Scan for the cell matching the given text and deliver its (x, y) coordinate at center. 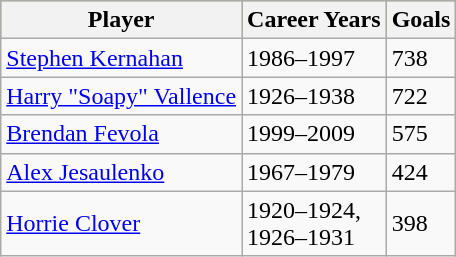
575 (421, 134)
1920–1924, 1926–1931 (314, 224)
Alex Jesaulenko (122, 172)
1999–2009 (314, 134)
Career Years (314, 20)
424 (421, 172)
Stephen Kernahan (122, 58)
398 (421, 224)
1986–1997 (314, 58)
738 (421, 58)
Goals (421, 20)
722 (421, 96)
1967–1979 (314, 172)
Player (122, 20)
Harry "Soapy" Vallence (122, 96)
1926–1938 (314, 96)
Brendan Fevola (122, 134)
Horrie Clover (122, 224)
